Return [X, Y] of the center of cell containing provided text 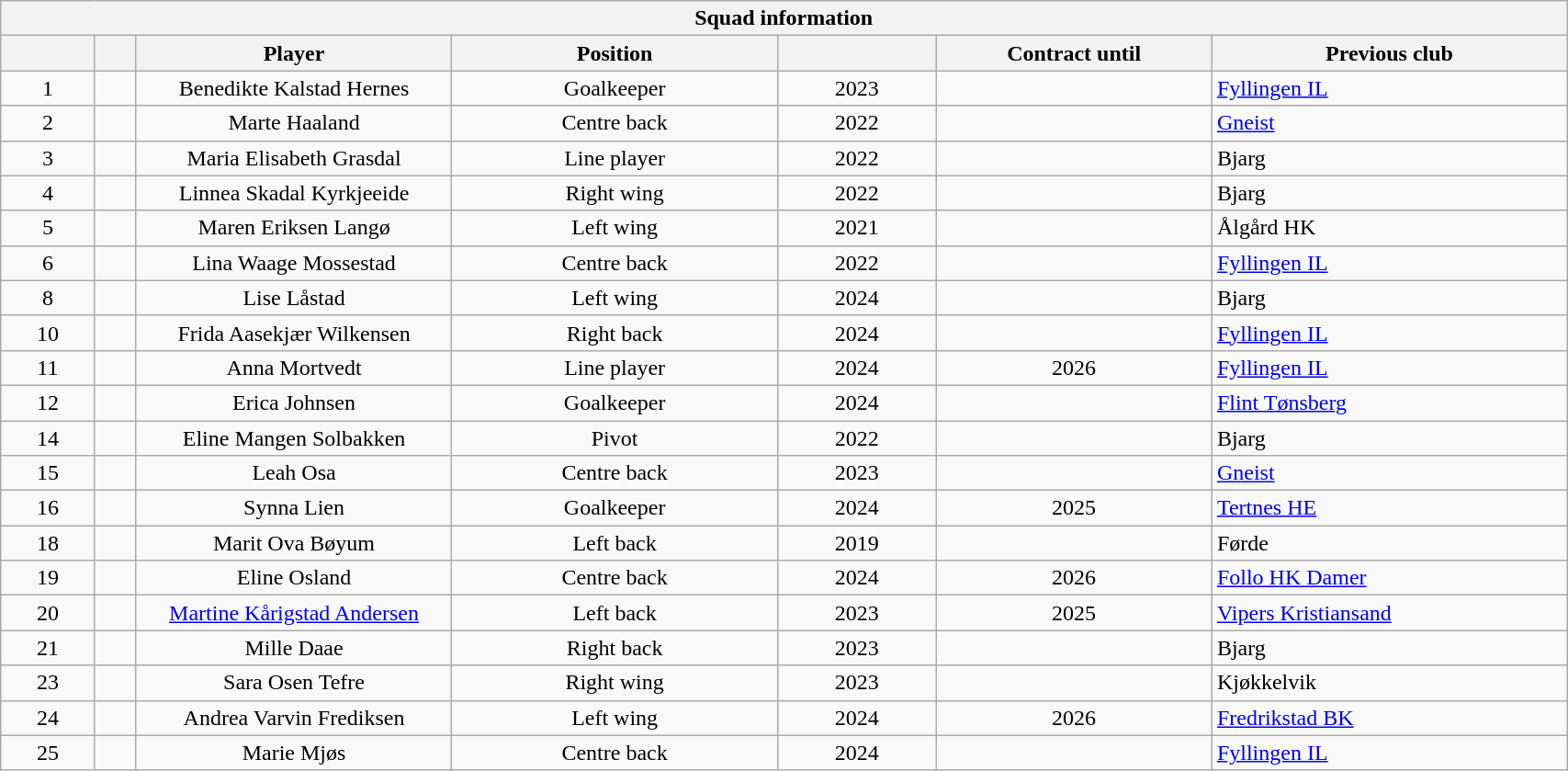
18 [48, 543]
4 [48, 193]
Maria Elisabeth Grasdal [294, 158]
Marie Mjøs [294, 753]
Martine Kårigstad Andersen [294, 613]
Vipers Kristiansand [1389, 613]
3 [48, 158]
Previous club [1389, 53]
2021 [857, 228]
Player [294, 53]
Contract until [1075, 53]
1 [48, 88]
Frida Aasekjær Wilkensen [294, 333]
15 [48, 473]
23 [48, 683]
Førde [1389, 543]
19 [48, 578]
14 [48, 438]
Andrea Varvin Frediksen [294, 718]
Lise Låstad [294, 298]
Anna Mortvedt [294, 368]
Pivot [615, 438]
Lina Waage Mossestad [294, 263]
Erica Johnsen [294, 403]
21 [48, 648]
16 [48, 508]
Eline Mangen Solbakken [294, 438]
Squad information [784, 18]
6 [48, 263]
Maren Eriksen Langø [294, 228]
5 [48, 228]
Sara Osen Tefre [294, 683]
2019 [857, 543]
Fredrikstad BK [1389, 718]
Flint Tønsberg [1389, 403]
Position [615, 53]
25 [48, 753]
Ålgård HK [1389, 228]
Linnea Skadal Kyrkjeeide [294, 193]
10 [48, 333]
20 [48, 613]
12 [48, 403]
Kjøkkelvik [1389, 683]
Eline Osland [294, 578]
8 [48, 298]
Leah Osa [294, 473]
Benedikte Kalstad Hernes [294, 88]
Tertnes HE [1389, 508]
Marit Ova Bøyum [294, 543]
Mille Daae [294, 648]
Synna Lien [294, 508]
11 [48, 368]
Marte Haaland [294, 123]
2 [48, 123]
24 [48, 718]
Follo HK Damer [1389, 578]
